Output the (x, y) coordinate of the center of the cell containing the given text.  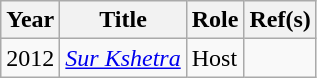
Year (30, 20)
Sur Kshetra (123, 58)
Host (215, 58)
Role (215, 20)
2012 (30, 58)
Title (123, 20)
Ref(s) (280, 20)
